Return the (x, y) coordinate for the center point of the cell that contains the specified text.  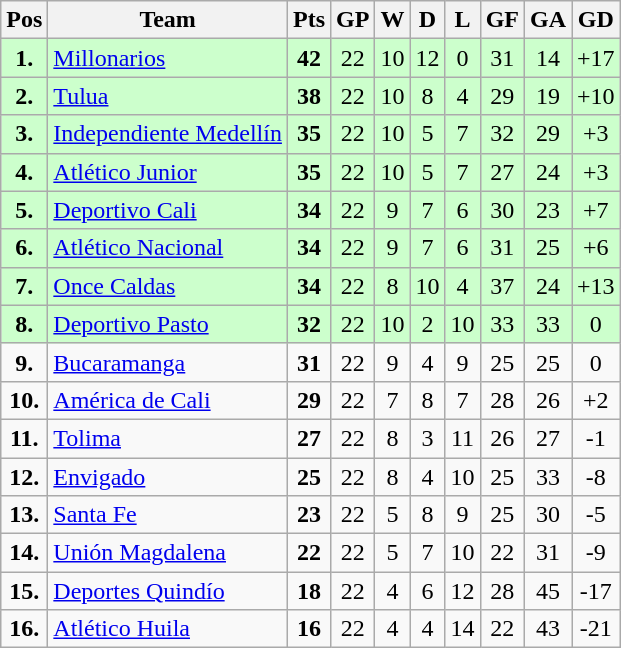
13. (24, 515)
16. (24, 629)
D (428, 20)
Deportes Quindío (168, 591)
Atlético Nacional (168, 248)
Once Caldas (168, 286)
2. (24, 96)
Atlético Huila (168, 629)
L (462, 20)
GP (353, 20)
-8 (596, 477)
Pos (24, 20)
Millonarios (168, 58)
15. (24, 591)
2 (428, 324)
14. (24, 553)
42 (308, 58)
Santa Fe (168, 515)
3 (428, 438)
8. (24, 324)
Pts (308, 20)
+10 (596, 96)
W (392, 20)
37 (502, 286)
Atlético Junior (168, 172)
Bucaramanga (168, 362)
38 (308, 96)
19 (548, 96)
GF (502, 20)
7. (24, 286)
+2 (596, 400)
4. (24, 172)
1. (24, 58)
-9 (596, 553)
-21 (596, 629)
Deportivo Cali (168, 210)
16 (308, 629)
11 (462, 438)
6. (24, 248)
América de Cali (168, 400)
Deportivo Pasto (168, 324)
GA (548, 20)
3. (24, 134)
12. (24, 477)
GD (596, 20)
5. (24, 210)
-5 (596, 515)
+6 (596, 248)
9. (24, 362)
-1 (596, 438)
+7 (596, 210)
Envigado (168, 477)
+17 (596, 58)
Tulua (168, 96)
11. (24, 438)
Team (168, 20)
10. (24, 400)
Independiente Medellín (168, 134)
+13 (596, 286)
18 (308, 591)
43 (548, 629)
Tolima (168, 438)
45 (548, 591)
-17 (596, 591)
Unión Magdalena (168, 553)
